Output the [X, Y] coordinate of the center of the cell containing the given text.  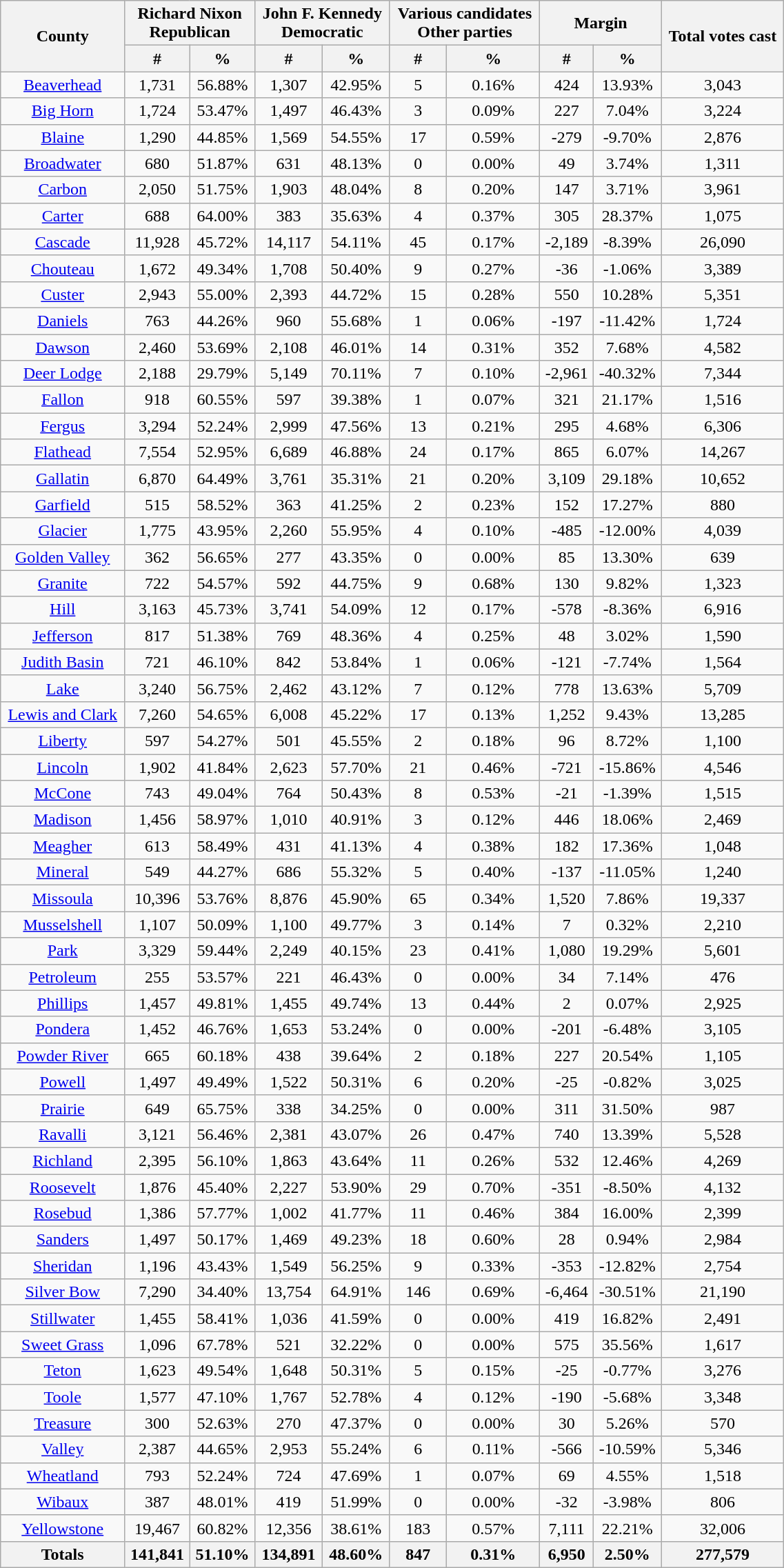
13.30% [627, 557]
64.00% [222, 216]
2,984 [723, 1240]
5,709 [723, 688]
778 [567, 688]
-121 [567, 662]
1,623 [157, 1371]
Wheatland [63, 1476]
14 [418, 347]
3,163 [157, 610]
6,008 [289, 714]
64.49% [222, 479]
47.56% [356, 426]
34.40% [222, 1292]
842 [289, 662]
-1.06% [627, 268]
3,105 [723, 1029]
3,224 [723, 111]
9.43% [627, 714]
Powder River [63, 1056]
2,469 [723, 820]
182 [567, 846]
0.70% [494, 1187]
295 [567, 426]
Totals [63, 1554]
-351 [567, 1187]
Richland [63, 1160]
1,290 [157, 137]
54.55% [356, 137]
Golden Valley [63, 557]
Wibaux [63, 1502]
13.39% [627, 1134]
-485 [567, 531]
1,080 [567, 951]
686 [289, 872]
52.63% [222, 1423]
Chouteau [63, 268]
649 [157, 1108]
2,050 [157, 190]
44.75% [356, 583]
0.15% [494, 1371]
-201 [567, 1029]
Ravalli [63, 1134]
49.23% [356, 1240]
1,096 [157, 1345]
45.55% [356, 741]
1,307 [289, 85]
Deer Lodge [63, 374]
34 [567, 977]
Sheridan [63, 1266]
722 [157, 583]
70.11% [356, 374]
3,741 [289, 610]
Flathead [63, 452]
4,582 [723, 347]
38.61% [356, 1528]
1,876 [157, 1187]
1,456 [157, 820]
49 [567, 163]
49.81% [222, 1003]
48.60% [356, 1554]
2,260 [289, 531]
Meagher [63, 846]
39.38% [356, 400]
29.18% [627, 479]
51.10% [222, 1554]
40.15% [356, 951]
Toole [63, 1397]
613 [157, 846]
387 [157, 1502]
Prairie [63, 1108]
0.21% [494, 426]
1,252 [567, 714]
721 [157, 662]
1,648 [289, 1371]
1,549 [289, 1266]
51.87% [222, 163]
2,460 [157, 347]
52.95% [222, 452]
56.10% [222, 1160]
60.55% [222, 400]
0.41% [494, 951]
41.13% [356, 846]
22.21% [627, 1528]
680 [157, 163]
384 [567, 1214]
Lincoln [63, 767]
Madison [63, 820]
3,043 [723, 85]
0.44% [494, 1003]
49.54% [222, 1371]
Jefferson [63, 636]
10,652 [723, 479]
2,387 [157, 1449]
Rosebud [63, 1214]
-40.32% [627, 374]
20.54% [627, 1056]
48.01% [222, 1502]
Yellowstone [63, 1528]
221 [289, 977]
65.75% [222, 1108]
2,999 [289, 426]
6,916 [723, 610]
2,876 [723, 137]
45.22% [356, 714]
Glacier [63, 531]
53.84% [356, 662]
Pondera [63, 1029]
-197 [567, 321]
438 [289, 1056]
85 [567, 557]
2,108 [289, 347]
4,132 [723, 1187]
Gallatin [63, 479]
-36 [567, 268]
5,149 [289, 374]
54.09% [356, 610]
918 [157, 400]
338 [289, 1108]
47.10% [222, 1397]
1,520 [567, 898]
1,903 [289, 190]
7,344 [723, 374]
58.52% [222, 505]
639 [723, 557]
65 [418, 898]
1,469 [289, 1240]
7,554 [157, 452]
49.04% [222, 794]
17.36% [627, 846]
Petroleum [63, 977]
34.25% [356, 1108]
2,381 [289, 1134]
2,227 [289, 1187]
0.47% [494, 1134]
-2,189 [567, 242]
Big Horn [63, 111]
Garfield [63, 505]
3,294 [157, 426]
43.35% [356, 557]
6.07% [627, 452]
3.71% [627, 190]
575 [567, 1345]
2,754 [723, 1266]
3,109 [567, 479]
1,196 [157, 1266]
0.40% [494, 872]
48.36% [356, 636]
-12.82% [627, 1266]
476 [723, 977]
12.46% [627, 1160]
50.43% [356, 794]
Teton [63, 1371]
0.94% [627, 1240]
54.11% [356, 242]
1,577 [157, 1397]
11,928 [157, 242]
-1.39% [627, 794]
18 [418, 1240]
0.53% [494, 794]
52.78% [356, 1397]
549 [157, 872]
0.68% [494, 583]
3.02% [627, 636]
0.33% [494, 1266]
1,048 [723, 846]
183 [418, 1528]
4,039 [723, 531]
1,036 [289, 1318]
6,870 [157, 479]
277 [289, 557]
53.76% [222, 898]
0.09% [494, 111]
41.25% [356, 505]
300 [157, 1423]
8,876 [289, 898]
Liberty [63, 741]
55.68% [356, 321]
Various candidatesOther parties [465, 23]
1,323 [723, 583]
0.59% [494, 137]
54.27% [222, 741]
56.65% [222, 557]
-12.00% [627, 531]
40.91% [356, 820]
29.79% [222, 374]
-0.77% [627, 1371]
45.72% [222, 242]
Fallon [63, 400]
30 [567, 1423]
740 [567, 1134]
56.46% [222, 1134]
26,090 [723, 242]
41.59% [356, 1318]
-6,464 [567, 1292]
0.38% [494, 846]
3,961 [723, 190]
50.40% [356, 268]
4,269 [723, 1160]
53.24% [356, 1029]
Beaverhead [63, 85]
2,462 [289, 688]
532 [567, 1160]
9.82% [627, 583]
12,356 [289, 1528]
47.69% [356, 1476]
10.28% [627, 294]
43.12% [356, 688]
5,528 [723, 1134]
Lewis and Clark [63, 714]
10,396 [157, 898]
665 [157, 1056]
Broadwater [63, 163]
987 [723, 1108]
Roosevelt [63, 1187]
311 [567, 1108]
28.37% [627, 216]
550 [567, 294]
521 [289, 1345]
-137 [567, 872]
46.88% [356, 452]
6,689 [289, 452]
Sanders [63, 1240]
-2,961 [567, 374]
0.32% [627, 925]
352 [567, 347]
Hill [63, 610]
764 [289, 794]
-21 [567, 794]
7,290 [157, 1292]
55.95% [356, 531]
43.43% [222, 1266]
67.78% [222, 1345]
59.44% [222, 951]
55.32% [356, 872]
2,491 [723, 1318]
57.77% [222, 1214]
60.18% [222, 1056]
7.68% [627, 347]
46.76% [222, 1029]
592 [289, 583]
49.49% [222, 1082]
865 [567, 452]
1,010 [289, 820]
54.65% [222, 714]
-8.39% [627, 242]
152 [567, 505]
47.37% [356, 1423]
35.31% [356, 479]
0.11% [494, 1449]
424 [567, 85]
51.38% [222, 636]
29 [418, 1187]
363 [289, 505]
277,579 [723, 1554]
2,943 [157, 294]
-279 [567, 137]
1,522 [289, 1082]
24 [418, 452]
Dawson [63, 347]
1,731 [157, 85]
32.22% [356, 1345]
1,775 [157, 531]
-0.82% [627, 1082]
2,249 [289, 951]
2.50% [627, 1554]
1,653 [289, 1029]
55.24% [356, 1449]
23 [418, 951]
3.74% [627, 163]
Mineral [63, 872]
Treasure [63, 1423]
847 [418, 1554]
41.84% [222, 767]
-566 [567, 1449]
44.65% [222, 1449]
1,617 [723, 1345]
1,002 [289, 1214]
147 [567, 190]
5,601 [723, 951]
5,346 [723, 1449]
Richard NixonRepublican [190, 23]
0.13% [494, 714]
41.77% [356, 1214]
56.25% [356, 1266]
46.10% [222, 662]
4.55% [627, 1476]
Missoula [63, 898]
688 [157, 216]
383 [289, 216]
362 [157, 557]
880 [723, 505]
Valley [63, 1449]
42.95% [356, 85]
817 [157, 636]
146 [418, 1292]
45.40% [222, 1187]
0.16% [494, 85]
-578 [567, 610]
50.17% [222, 1240]
1,452 [157, 1029]
53.57% [222, 977]
69 [567, 1476]
4,546 [723, 767]
0.23% [494, 505]
3,389 [723, 268]
2,953 [289, 1449]
-6.48% [627, 1029]
2,925 [723, 1003]
570 [723, 1423]
Granite [63, 583]
1,386 [157, 1214]
58.97% [222, 820]
6,950 [567, 1554]
48.13% [356, 163]
45.73% [222, 610]
Custer [63, 294]
26 [418, 1134]
19.29% [627, 951]
1,569 [289, 137]
0.27% [494, 268]
45.90% [356, 898]
19,467 [157, 1528]
58.49% [222, 846]
431 [289, 846]
3,025 [723, 1082]
-11.05% [627, 872]
3,329 [157, 951]
Carter [63, 216]
Silver Bow [63, 1292]
44.85% [222, 137]
14,267 [723, 452]
Margin [601, 23]
96 [567, 741]
53.69% [222, 347]
141,841 [157, 1554]
21,190 [723, 1292]
Daniels [63, 321]
Musselshell [63, 925]
43.95% [222, 531]
56.75% [222, 688]
Sweet Grass [63, 1345]
2,395 [157, 1160]
Judith Basin [63, 662]
McCone [63, 794]
-353 [567, 1266]
43.07% [356, 1134]
3,348 [723, 1397]
-721 [567, 767]
57.70% [356, 767]
1,240 [723, 872]
43.64% [356, 1160]
-8.36% [627, 610]
0.60% [494, 1240]
13.93% [627, 85]
255 [157, 977]
501 [289, 741]
769 [289, 636]
0.25% [494, 636]
31.50% [627, 1108]
1,107 [157, 925]
8.72% [627, 741]
28 [567, 1240]
134,891 [289, 1554]
Stillwater [63, 1318]
7.86% [627, 898]
53.47% [222, 111]
55.00% [222, 294]
5.26% [627, 1423]
48.04% [356, 190]
Blaine [63, 137]
0.28% [494, 294]
-15.86% [627, 767]
2,623 [289, 767]
1,672 [157, 268]
446 [567, 820]
56.88% [222, 85]
49.34% [222, 268]
1,105 [723, 1056]
515 [157, 505]
763 [157, 321]
3,240 [157, 688]
54.57% [222, 583]
64.91% [356, 1292]
0.37% [494, 216]
130 [567, 583]
1,863 [289, 1160]
13,285 [723, 714]
15 [418, 294]
13.63% [627, 688]
6,306 [723, 426]
60.82% [222, 1528]
49.77% [356, 925]
County [63, 36]
46.01% [356, 347]
58.41% [222, 1318]
4.68% [627, 426]
-8.50% [627, 1187]
2,210 [723, 925]
Cascade [63, 242]
270 [289, 1423]
-30.51% [627, 1292]
1,902 [157, 767]
3,761 [289, 479]
48 [567, 636]
35.56% [627, 1345]
305 [567, 216]
17.27% [627, 505]
35.63% [356, 216]
3,276 [723, 1371]
631 [289, 163]
-3.98% [627, 1502]
44.27% [222, 872]
1,515 [723, 794]
44.26% [222, 321]
743 [157, 794]
0.14% [494, 925]
John F. KennedyDemocratic [323, 23]
13,754 [289, 1292]
7,111 [567, 1528]
7.04% [627, 111]
18.06% [627, 820]
-9.70% [627, 137]
2,393 [289, 294]
7.14% [627, 977]
0.26% [494, 1160]
1,518 [723, 1476]
-32 [567, 1502]
53.90% [356, 1187]
21.17% [627, 400]
Powell [63, 1082]
32,006 [723, 1528]
49.74% [356, 1003]
19,337 [723, 898]
16.00% [627, 1214]
2,399 [723, 1214]
Fergus [63, 426]
1,564 [723, 662]
1,767 [289, 1397]
12 [418, 610]
2,188 [157, 374]
793 [157, 1476]
45 [418, 242]
1,457 [157, 1003]
1,590 [723, 636]
0.57% [494, 1528]
1,708 [289, 268]
-7.74% [627, 662]
-10.59% [627, 1449]
Total votes cast [723, 36]
Lake [63, 688]
-190 [567, 1397]
14,117 [289, 242]
724 [289, 1476]
321 [567, 400]
50.09% [222, 925]
44.72% [356, 294]
-11.42% [627, 321]
51.75% [222, 190]
Carbon [63, 190]
0.69% [494, 1292]
7,260 [157, 714]
1,075 [723, 216]
-5.68% [627, 1397]
39.64% [356, 1056]
Park [63, 951]
16.82% [627, 1318]
Phillips [63, 1003]
5,351 [723, 294]
0.34% [494, 898]
1,311 [723, 163]
51.99% [356, 1502]
960 [289, 321]
3,121 [157, 1134]
1,516 [723, 400]
806 [723, 1502]
